Provide the [X, Y] coordinate of the cell's center where the given text is located.  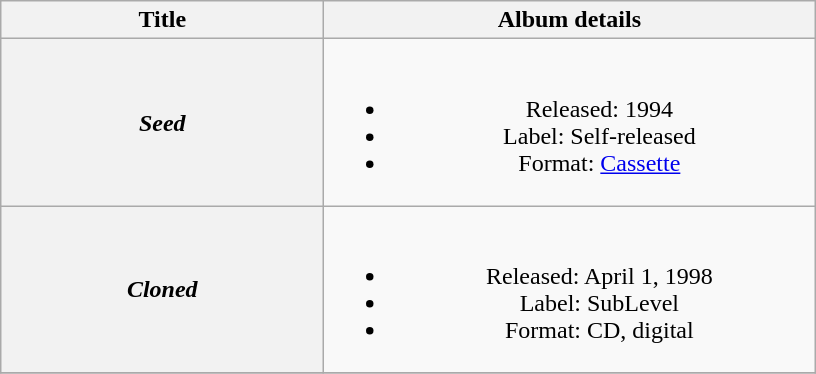
Released: 1994Label: Self-releasedFormat: Cassette [570, 122]
Released: April 1, 1998Label: SubLevelFormat: CD, digital [570, 290]
Cloned [162, 290]
Album details [570, 20]
Title [162, 20]
Seed [162, 122]
